Locate the cell with the specified text and output its (x, y) center coordinate. 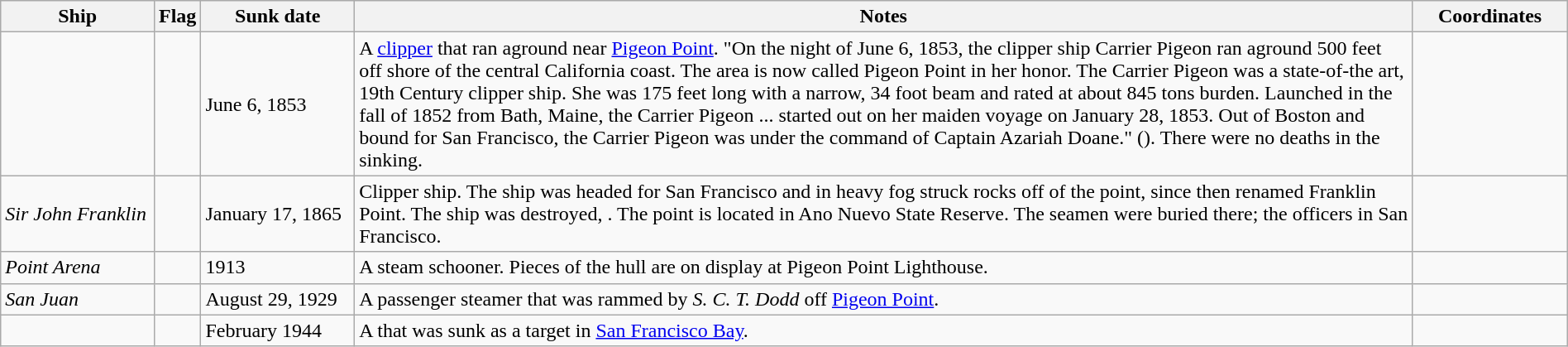
Coordinates (1490, 17)
Sunk date (278, 17)
August 29, 1929 (278, 299)
Sir John Franklin (78, 214)
1913 (278, 267)
A steam schooner. Pieces of the hull are on display at Pigeon Point Lighthouse. (883, 267)
Flag (177, 17)
San Juan (78, 299)
A that was sunk as a target in San Francisco Bay. (883, 330)
Notes (883, 17)
A passenger steamer that was rammed by S. C. T. Dodd off Pigeon Point. (883, 299)
January 17, 1865 (278, 214)
June 6, 1853 (278, 104)
Ship (78, 17)
Point Arena (78, 267)
February 1944 (278, 330)
